Extract the (X, Y) coordinate from the center of the cell holding the provided text.  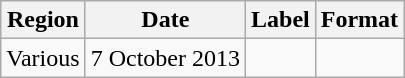
Date (165, 20)
Format (359, 20)
Region (43, 20)
Various (43, 58)
7 October 2013 (165, 58)
Label (281, 20)
